Return [x, y] of the center of cell containing provided text 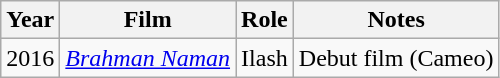
Year [30, 20]
Brahman Naman [148, 58]
Notes [396, 20]
Debut film (Cameo) [396, 58]
Film [148, 20]
Role [265, 20]
Ilash [265, 58]
2016 [30, 58]
